Pinpoint the cell where the given text exists, returning its (x, y) midpoint coordinate. 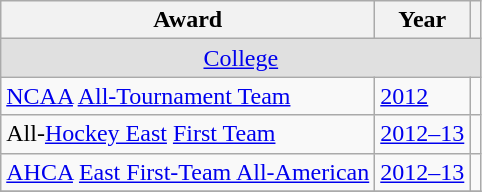
AHCA East First-Team All-American (188, 172)
Year (422, 20)
College (241, 58)
All-Hockey East First Team (188, 134)
NCAA All-Tournament Team (188, 96)
Award (188, 20)
2012 (422, 96)
